Capture the cell that displays the provided text and extract its (X, Y) central coordinate. 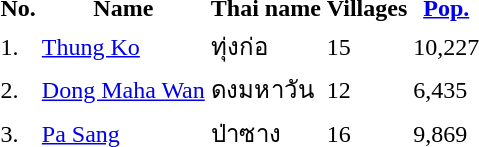
Thung Ko (123, 46)
ทุ่งก่อ (266, 46)
15 (366, 46)
Dong Maha Wan (123, 90)
ดงมหาวัน (266, 90)
12 (366, 90)
